Detect which cell encompasses the target text, then output its [X, Y] center coordinate. 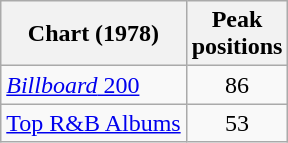
Top R&B Albums [94, 123]
53 [237, 123]
Peakpositions [237, 34]
Billboard 200 [94, 85]
Chart (1978) [94, 34]
86 [237, 85]
